From the cell containing the given text, extract its center point as (X, Y) coordinate. 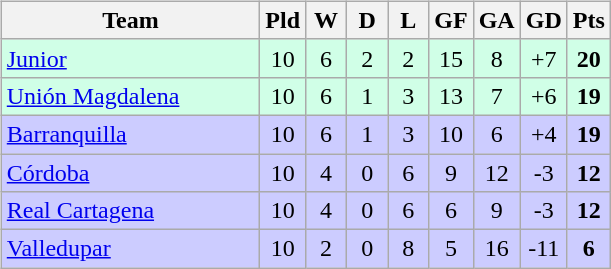
Pld (283, 20)
Valledupar (130, 249)
GF (451, 20)
7 (496, 96)
15 (451, 58)
GD (544, 20)
W (326, 20)
Team (130, 20)
+6 (544, 96)
+4 (544, 134)
20 (588, 58)
5 (451, 249)
Barranquilla (130, 134)
Córdoba (130, 173)
-11 (544, 249)
+7 (544, 58)
13 (451, 96)
L (408, 20)
Junior (130, 58)
16 (496, 249)
Real Cartagena (130, 211)
D (368, 20)
GA (496, 20)
Unión Magdalena (130, 96)
Pts (588, 20)
